Return the [x, y] coordinate for the center point of the cell that contains the specified text.  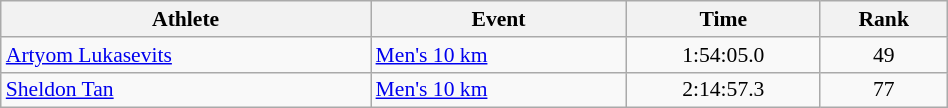
2:14:57.3 [723, 90]
Artyom Lukasevits [186, 55]
Time [723, 19]
Sheldon Tan [186, 90]
1:54:05.0 [723, 55]
49 [884, 55]
Rank [884, 19]
Event [499, 19]
77 [884, 90]
Athlete [186, 19]
